Determine the (x, y) coordinate at the center of the cell enclosing the given text.  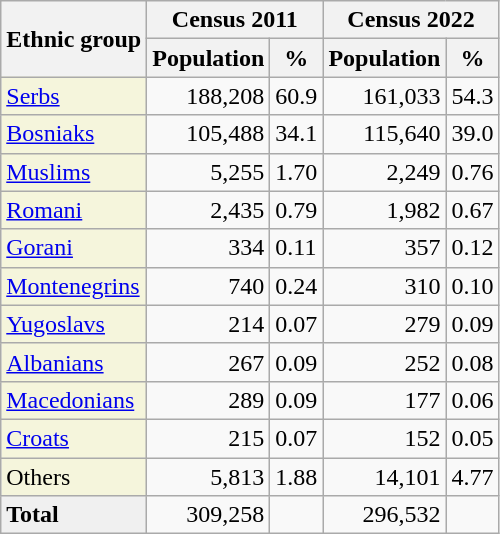
Census 2011 (235, 20)
289 (208, 400)
Bosniaks (74, 134)
0.79 (296, 210)
0.10 (472, 286)
188,208 (208, 96)
357 (384, 248)
Ethnic group (74, 39)
Gorani (74, 248)
334 (208, 248)
309,258 (208, 515)
215 (208, 438)
252 (384, 362)
5,255 (208, 172)
115,640 (384, 134)
39.0 (472, 134)
161,033 (384, 96)
0.12 (472, 248)
152 (384, 438)
2,435 (208, 210)
310 (384, 286)
1.88 (296, 477)
Serbs (74, 96)
0.67 (472, 210)
34.1 (296, 134)
0.11 (296, 248)
Romani (74, 210)
60.9 (296, 96)
105,488 (208, 134)
Muslims (74, 172)
1.70 (296, 172)
Macedonians (74, 400)
5,813 (208, 477)
0.24 (296, 286)
Albanians (74, 362)
279 (384, 324)
0.08 (472, 362)
296,532 (384, 515)
Montenegrins (74, 286)
Others (74, 477)
Total (74, 515)
740 (208, 286)
4.77 (472, 477)
214 (208, 324)
267 (208, 362)
177 (384, 400)
1,982 (384, 210)
14,101 (384, 477)
Croats (74, 438)
2,249 (384, 172)
Yugoslavs (74, 324)
0.76 (472, 172)
Census 2022 (411, 20)
54.3 (472, 96)
0.06 (472, 400)
0.05 (472, 438)
